For the text-containing cell, return its midpoint in [X, Y] coordinate format. 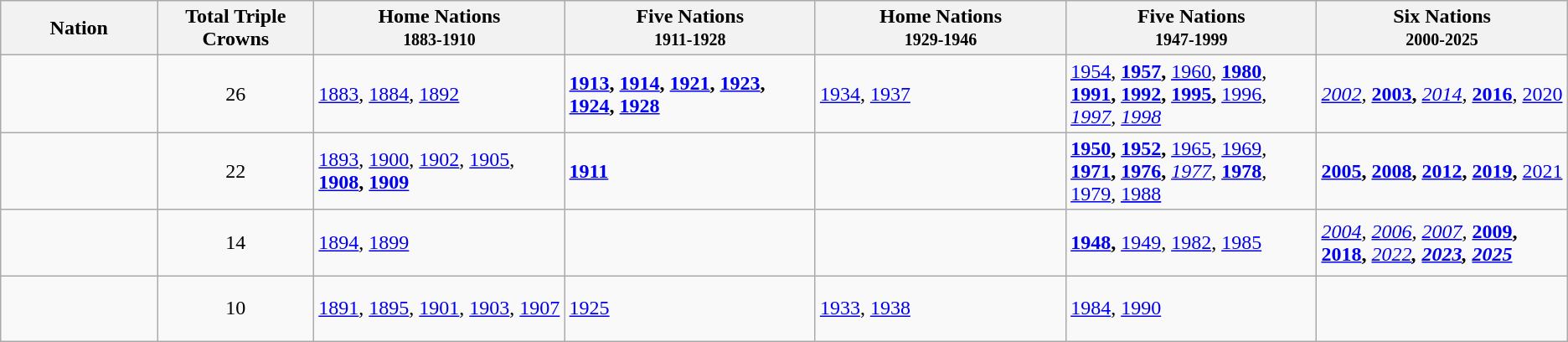
10 [236, 308]
Total Triple Crowns [236, 28]
2002, 2003, 2014, 2016, 2020 [1442, 94]
1891, 1895, 1901, 1903, 1907 [439, 308]
1934, 1937 [940, 94]
1893, 1900, 1902, 1905, 1908, 1909 [439, 171]
1883, 1884, 1892 [439, 94]
1913, 1914, 1921, 1923, 1924, 1928 [690, 94]
14 [236, 243]
1984, 1990 [1191, 308]
1950, 1952, 1965, 1969, 1971, 1976, 1977, 1978, 1979, 1988 [1191, 171]
Home Nations1929-1946 [940, 28]
Home Nations1883-1910 [439, 28]
26 [236, 94]
1933, 1938 [940, 308]
Five Nations1947-1999 [1191, 28]
1954, 1957, 1960, 1980, 1991, 1992, 1995, 1996, 1997, 1998 [1191, 94]
1948, 1949, 1982, 1985 [1191, 243]
Six Nations2000-2025 [1442, 28]
22 [236, 171]
1925 [690, 308]
Nation [79, 28]
2004, 2006, 2007, 2009, 2018, 2022, 2023, 2025 [1442, 243]
1894, 1899 [439, 243]
1911 [690, 171]
2005, 2008, 2012, 2019, 2021 [1442, 171]
Five Nations1911-1928 [690, 28]
